Return the (X, Y) coordinate for the center point of the cell that contains the specified text.  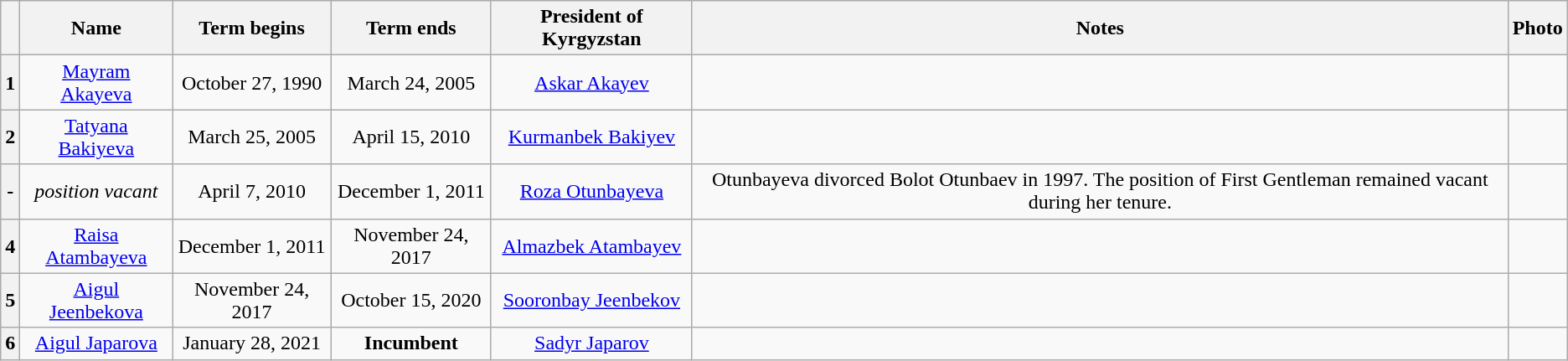
Otunbayeva divorced Bolot Otunbaev in 1997. The position of First Gentleman remained vacant during her tenure. (1100, 191)
- (10, 191)
October 15, 2020 (410, 300)
position vacant (96, 191)
Mayram Akayeva (96, 82)
April 15, 2010 (410, 137)
Notes (1100, 28)
2 (10, 137)
Roza Otunbayeva (591, 191)
Kurmanbek Bakiyev (591, 137)
January 28, 2021 (251, 343)
Term ends (410, 28)
October 27, 1990 (251, 82)
Almazbek Atambayev (591, 246)
March 25, 2005 (251, 137)
Raisa Atambayeva (96, 246)
Sadyr Japarov (591, 343)
March 24, 2005 (410, 82)
5 (10, 300)
April 7, 2010 (251, 191)
Sooronbay Jeenbekov (591, 300)
Aigul Japarova (96, 343)
Name (96, 28)
4 (10, 246)
Photo (1538, 28)
Tatyana Bakiyeva (96, 137)
Askar Akayev (591, 82)
Incumbent (410, 343)
6 (10, 343)
Term begins (251, 28)
President of Kyrgyzstan (591, 28)
1 (10, 82)
Aigul Jeenbekova (96, 300)
